Scan for the cell matching the given text and deliver its [x, y] coordinate at center. 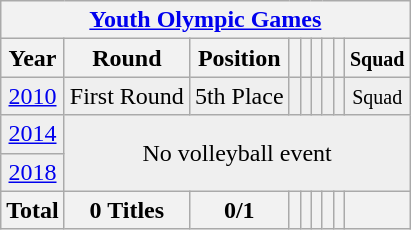
0/1 [239, 210]
Position [239, 58]
2010 [33, 96]
0 Titles [126, 210]
Youth Olympic Games [206, 20]
5th Place [239, 96]
Year [33, 58]
Round [126, 58]
No volleyball event [237, 153]
First Round [126, 96]
2018 [33, 172]
Total [33, 210]
2014 [33, 134]
